Identify which cell holds the provided text, then report its (x, y) central coordinate. 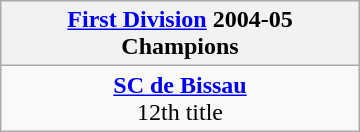
SC de Bissau12th title (180, 98)
First Division 2004-05Champions (180, 34)
